Find where the given text appears and provide that cell's center as [x, y] coordinate. 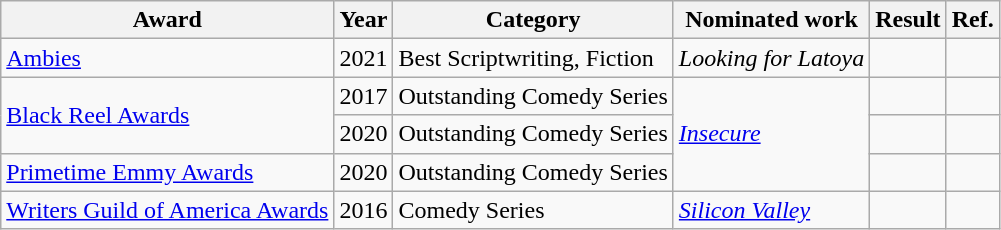
Nominated work [771, 20]
2017 [364, 96]
Silicon Valley [771, 210]
Award [168, 20]
Comedy Series [533, 210]
Insecure [771, 134]
Year [364, 20]
Ref. [972, 20]
Looking for Latoya [771, 58]
Best Scriptwriting, Fiction [533, 58]
2021 [364, 58]
Category [533, 20]
Primetime Emmy Awards [168, 172]
Result [908, 20]
Black Reel Awards [168, 115]
Writers Guild of America Awards [168, 210]
Ambies [168, 58]
2016 [364, 210]
